Scan for the cell matching the given text and deliver its [x, y] coordinate at center. 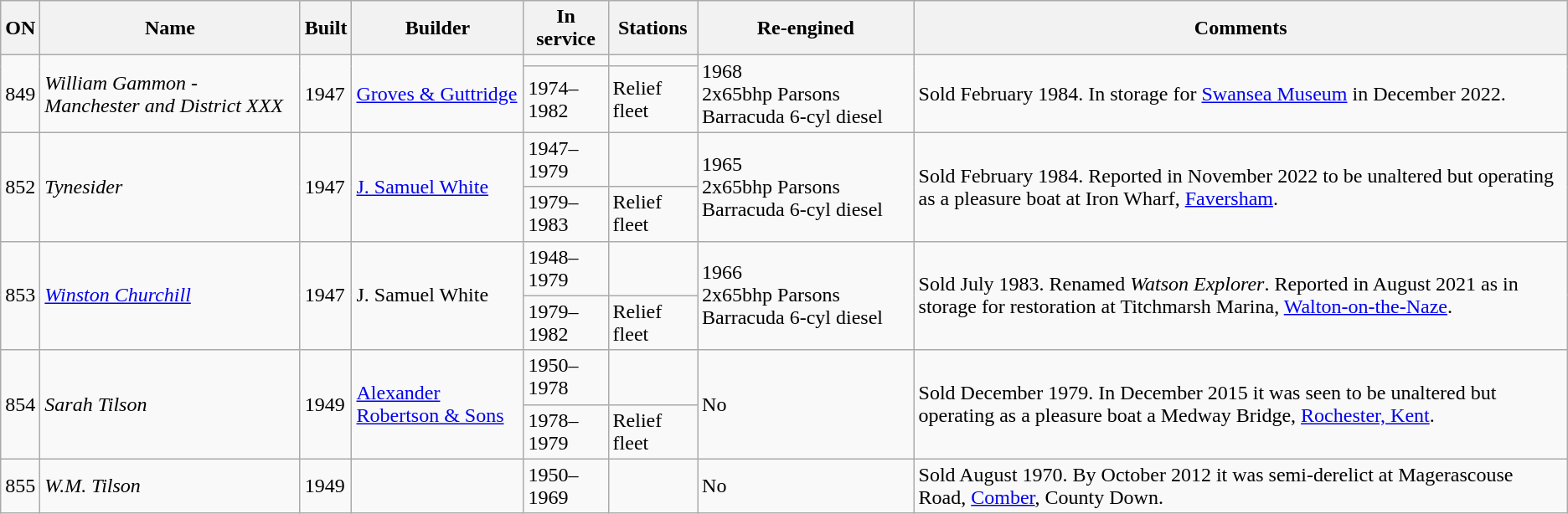
W.M. Tilson [170, 486]
853 [20, 296]
1979–1983 [566, 214]
855 [20, 486]
1950–1969 [566, 486]
Re-engined [806, 28]
ON [20, 28]
William Gammon - Manchester and District XXX [170, 94]
19682x65bhp Parsons Barracuda 6-cyl diesel [806, 94]
19652x65bhp Parsons Barracuda 6-cyl diesel [806, 187]
Builder [437, 28]
Name [170, 28]
Sarah Tilson [170, 404]
Winston Churchill [170, 296]
Sold December 1979. In December 2015 it was seen to be unaltered but operating as a pleasure boat a Medway Bridge, Rochester, Kent. [1240, 404]
Tynesider [170, 187]
Sold February 1984. In storage for Swansea Museum in December 2022. [1240, 94]
1950–1978 [566, 377]
Sold July 1983. Renamed Watson Explorer. Reported in August 2021 as in storage for restoration at Titchmarsh Marina, Walton-on-the-Naze. [1240, 296]
849 [20, 94]
In service [566, 28]
Sold August 1970. By October 2012 it was semi-derelict at Magerascouse Road, Comber, County Down. [1240, 486]
19662x65bhp Parsons Barracuda 6-cyl diesel [806, 296]
854 [20, 404]
Groves & Guttridge [437, 94]
1948–1979 [566, 268]
Comments [1240, 28]
Sold February 1984. Reported in November 2022 to be unaltered but operating as a pleasure boat at Iron Wharf, Faversham. [1240, 187]
1978–1979 [566, 432]
1979–1982 [566, 323]
Built [326, 28]
1947–1979 [566, 159]
1974–1982 [566, 99]
Alexander Robertson & Sons [437, 404]
Stations [652, 28]
852 [20, 187]
